Locate the cell with the specified text and output its [X, Y] center coordinate. 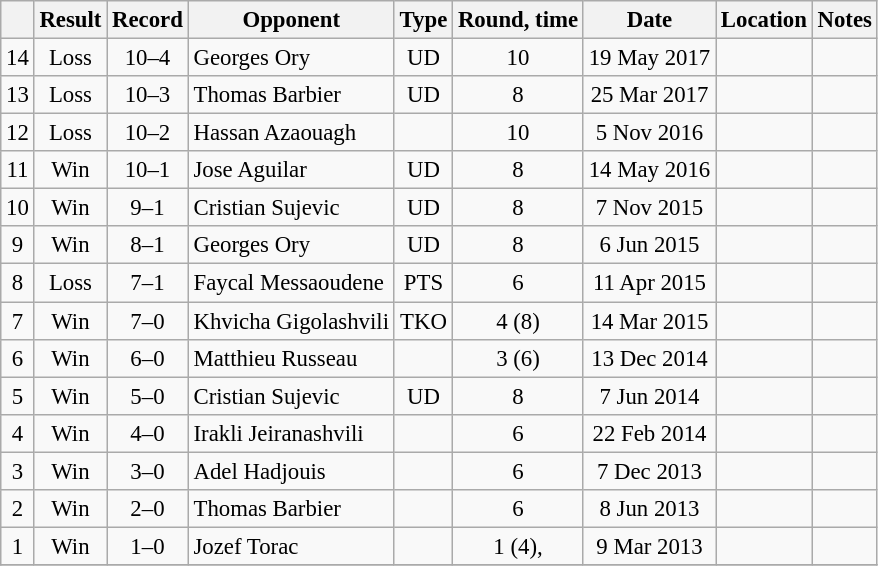
Result [70, 20]
Khvicha Gigolashvili [291, 321]
Location [764, 20]
6–0 [148, 358]
Type [423, 20]
11 [18, 170]
11 Apr 2015 [649, 283]
Adel Hadjouis [291, 471]
10–4 [148, 58]
5–0 [148, 396]
Hassan Azaouagh [291, 133]
8 Jun 2013 [649, 509]
7 Dec 2013 [649, 471]
10–2 [148, 133]
5 Nov 2016 [649, 133]
7 Nov 2015 [649, 208]
14 Mar 2015 [649, 321]
13 Dec 2014 [649, 358]
25 Mar 2017 [649, 95]
1 [18, 546]
Date [649, 20]
9–1 [148, 208]
Opponent [291, 20]
Jose Aguilar [291, 170]
Record [148, 20]
TKO [423, 321]
9 [18, 245]
7–0 [148, 321]
Irakli Jeiranashvili [291, 433]
4 [18, 433]
14 May 2016 [649, 170]
5 [18, 396]
Round, time [518, 20]
7 Jun 2014 [649, 396]
4–0 [148, 433]
13 [18, 95]
Faycal Messaoudene [291, 283]
1–0 [148, 546]
2 [18, 509]
3 [18, 471]
3–0 [148, 471]
3 (6) [518, 358]
10–1 [148, 170]
Matthieu Russeau [291, 358]
4 (8) [518, 321]
1 (4), [518, 546]
22 Feb 2014 [649, 433]
7 [18, 321]
Jozef Torac [291, 546]
Notes [844, 20]
12 [18, 133]
8–1 [148, 245]
2–0 [148, 509]
9 Mar 2013 [649, 546]
6 Jun 2015 [649, 245]
19 May 2017 [649, 58]
7–1 [148, 283]
14 [18, 58]
PTS [423, 283]
10–3 [148, 95]
